For the text-containing cell, return its midpoint in (X, Y) coordinate format. 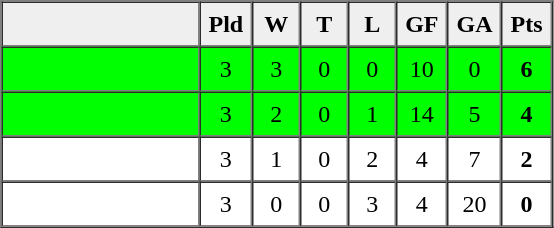
T (324, 24)
L (372, 24)
W (276, 24)
6 (527, 68)
GA (475, 24)
Pld (226, 24)
10 (422, 68)
20 (475, 204)
14 (422, 114)
GF (422, 24)
5 (475, 114)
7 (475, 158)
Pts (527, 24)
